Detect which cell encompasses the target text, then output its [X, Y] center coordinate. 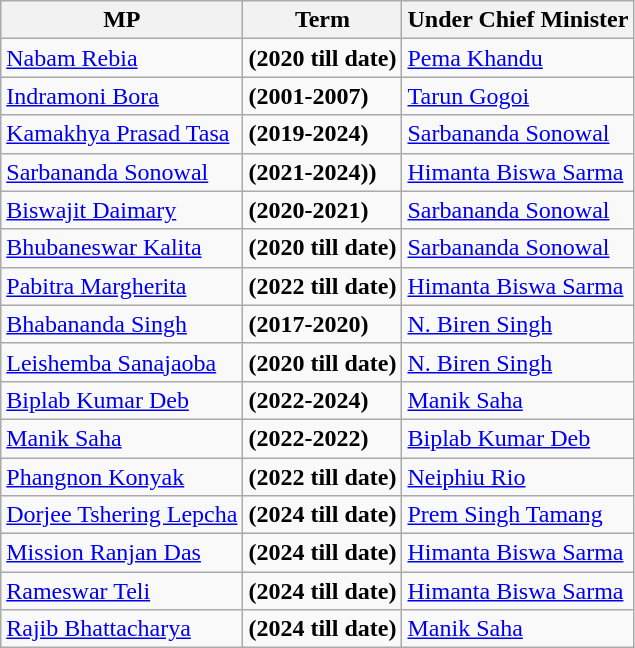
Term [322, 20]
Phangnon Konyak [122, 477]
MP [122, 20]
(2019-2024) [322, 134]
Neiphiu Rio [518, 477]
Leishemba Sanajaoba [122, 362]
Pabitra Margherita [122, 286]
(2022-2022) [322, 438]
Bhubaneswar Kalita [122, 248]
Nabam Rebia [122, 58]
Mission Ranjan Das [122, 553]
Indramoni Bora [122, 96]
(2001-2007) [322, 96]
Dorjee Tshering Lepcha [122, 515]
(2017-2020) [322, 324]
(2020-2021) [322, 210]
(2021-2024)) [322, 172]
Tarun Gogoi [518, 96]
Pema Khandu [518, 58]
Prem Singh Tamang [518, 515]
Under Chief Minister [518, 20]
Biswajit Daimary [122, 210]
Kamakhya Prasad Tasa [122, 134]
Rajib Bhattacharya [122, 629]
(2022-2024) [322, 400]
Bhabananda Singh [122, 324]
Rameswar Teli [122, 591]
